Detect which cell encompasses the target text, then output its [X, Y] center coordinate. 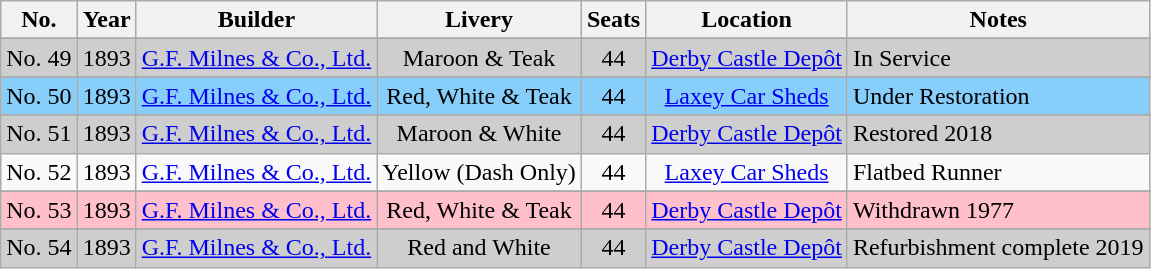
Red and White [480, 248]
Builder [256, 20]
No. 50 [39, 96]
Under Restoration [998, 96]
Seats [613, 20]
In Service [998, 58]
Refurbishment complete 2019 [998, 248]
Restored 2018 [998, 134]
Livery [480, 20]
No. 53 [39, 210]
Location [747, 20]
Notes [998, 20]
No. 51 [39, 134]
Maroon & Teak [480, 58]
Flatbed Runner [998, 172]
No. 52 [39, 172]
Maroon & White [480, 134]
Year [106, 20]
Withdrawn 1977 [998, 210]
Yellow (Dash Only) [480, 172]
No. 54 [39, 248]
No. [39, 20]
No. 49 [39, 58]
